Provide the (X, Y) coordinate of the cell's center where the given text is located.  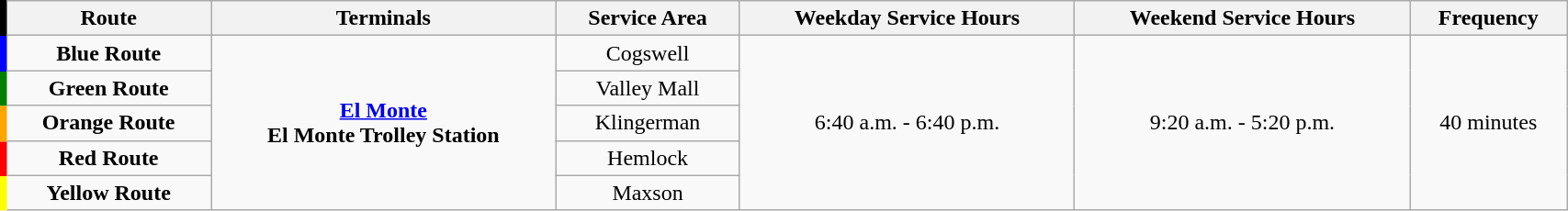
Valley Mall (648, 88)
Route (107, 18)
9:20 a.m. - 5:20 p.m. (1242, 123)
Terminals (384, 18)
Maxson (648, 193)
Frequency (1488, 18)
Blue Route (107, 53)
Klingerman (648, 123)
Hemlock (648, 158)
Weekend Service Hours (1242, 18)
6:40 a.m. - 6:40 p.m. (908, 123)
40 minutes (1488, 123)
Red Route (107, 158)
El MonteEl Monte Trolley Station (384, 123)
Green Route (107, 88)
Service Area (648, 18)
Cogswell (648, 53)
Yellow Route (107, 193)
Orange Route (107, 123)
Weekday Service Hours (908, 18)
